Extract the (X, Y) coordinate from the center of the cell holding the provided text.  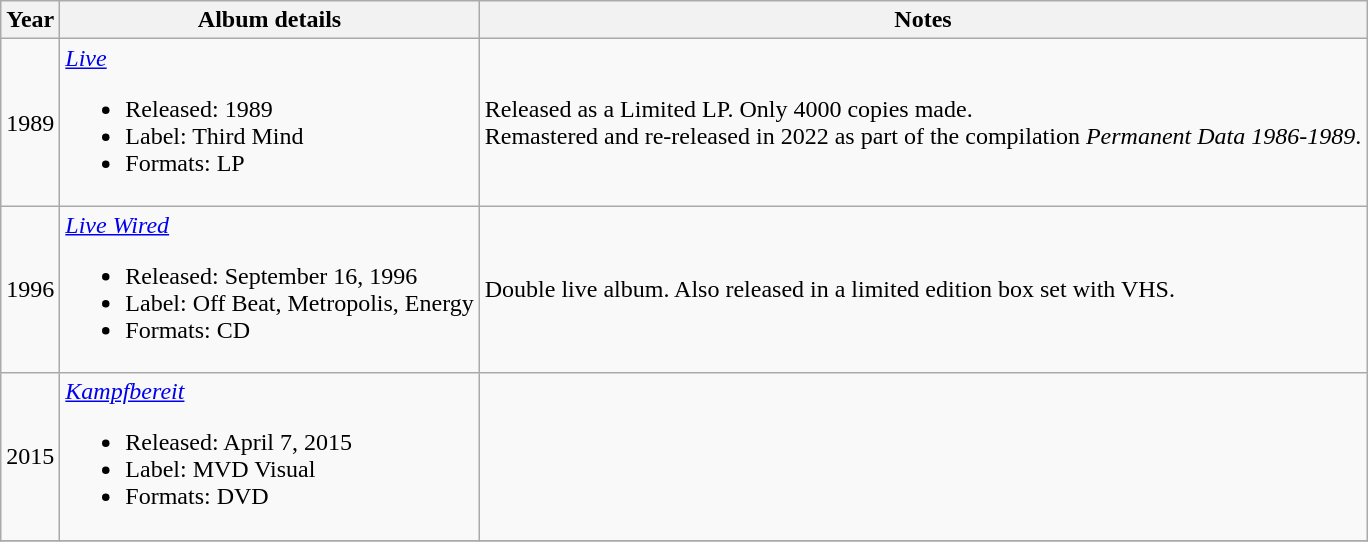
Notes (922, 20)
1996 (30, 290)
1989 (30, 122)
KampfbereitReleased: April 7, 2015Label: MVD VisualFormats: DVD (270, 456)
Live WiredReleased: September 16, 1996Label: Off Beat, Metropolis, EnergyFormats: CD (270, 290)
Double live album. Also released in a limited edition box set with VHS. (922, 290)
2015 (30, 456)
Album details (270, 20)
Year (30, 20)
LiveReleased: 1989Label: Third MindFormats: LP (270, 122)
Released as a Limited LP. Only 4000 copies made.Remastered and re-released in 2022 as part of the compilation Permanent Data 1986-1989. (922, 122)
